Detect which cell encompasses the target text, then output its (X, Y) center coordinate. 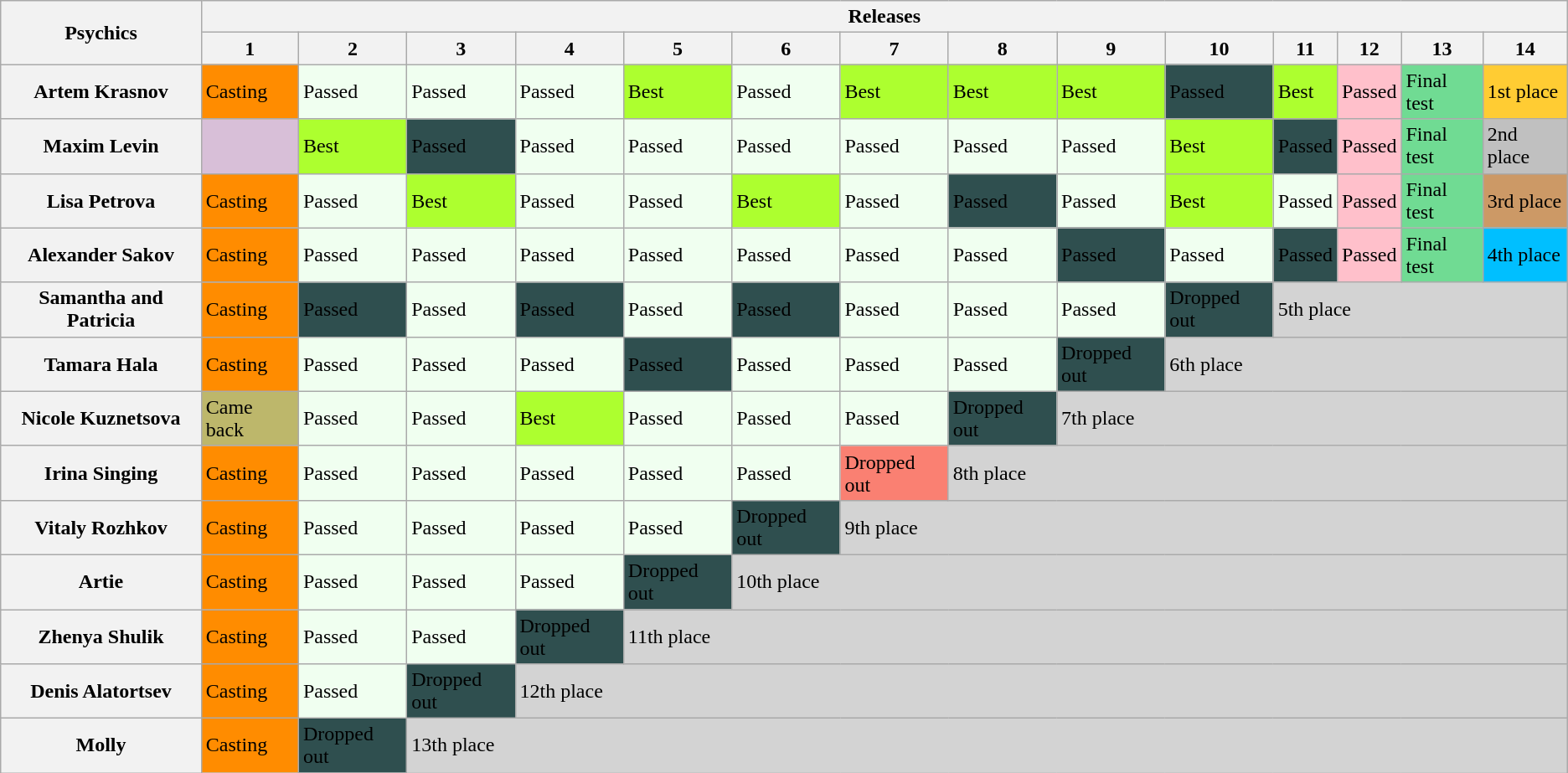
Releases (885, 17)
Vitaly Rozhkov (101, 528)
Irina Singing (101, 472)
3 (461, 49)
1st place (1524, 92)
5th place (1421, 310)
7 (895, 49)
9 (1111, 49)
12th place (1041, 692)
Came back (250, 419)
8 (1002, 49)
13 (1442, 49)
6 (786, 49)
4 (570, 49)
2 (352, 49)
11th place (1096, 636)
Alexander Sakov (101, 255)
Maxim Levin (101, 146)
10 (1220, 49)
Zhenya Shulik (101, 636)
12 (1369, 49)
Artie (101, 581)
Lisa Petrova (101, 201)
8th place (1258, 472)
4th place (1524, 255)
2nd place (1524, 146)
3rd place (1524, 201)
11 (1305, 49)
Artem Krasnov (101, 92)
7th place (1313, 419)
1 (250, 49)
13th place (988, 745)
6th place (1366, 363)
Nicole Kuznetsova (101, 419)
Samantha and Patricia (101, 310)
Psychics (101, 33)
9th place (1204, 528)
Tamara Hala (101, 363)
Denis Alatortsev (101, 692)
5 (677, 49)
10th place (1150, 581)
14 (1524, 49)
Molly (101, 745)
